Capture the cell that displays the provided text and extract its (x, y) central coordinate. 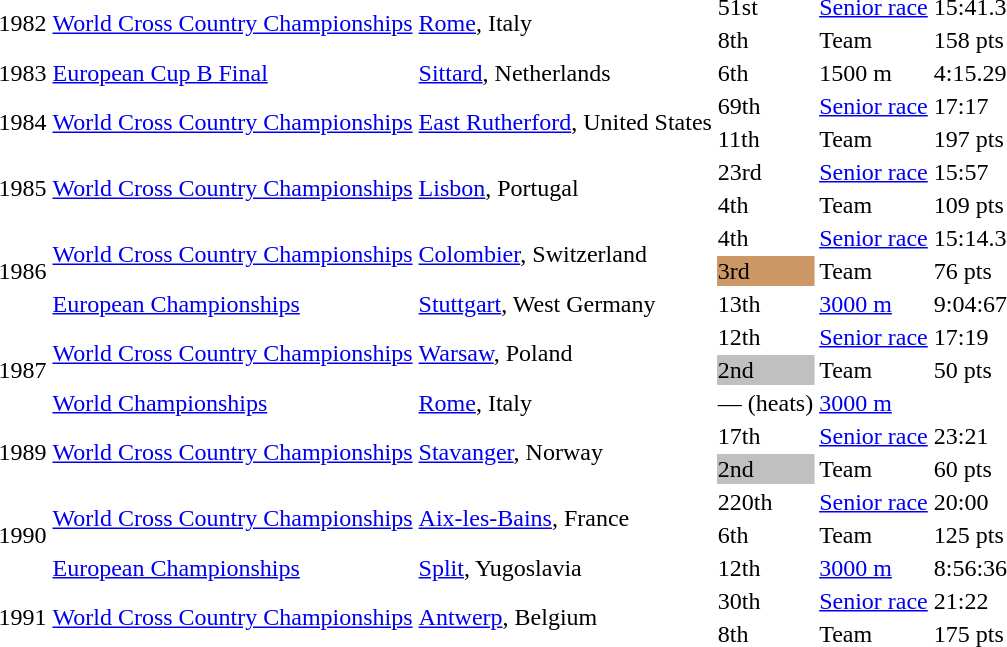
69th (765, 106)
Lisbon, Portugal (565, 188)
— (heats) (765, 403)
Colombier, Switzerland (565, 254)
Stavanger, Norway (565, 452)
11th (765, 139)
17th (765, 436)
European Cup B Final (232, 73)
23rd (765, 172)
Stuttgart, West Germany (565, 304)
3rd (765, 271)
8th (765, 40)
Split, Yugoslavia (565, 568)
30th (765, 601)
World Championships (232, 403)
Sittard, Netherlands (565, 73)
Rome, Italy (565, 403)
1500 m (874, 73)
220th (765, 502)
13th (765, 304)
Aix-les-Bains, France (565, 518)
East Rutherford, United States (565, 122)
Warsaw, Poland (565, 354)
